Search for the cell housing the specified text and yield its [x, y] center coordinate. 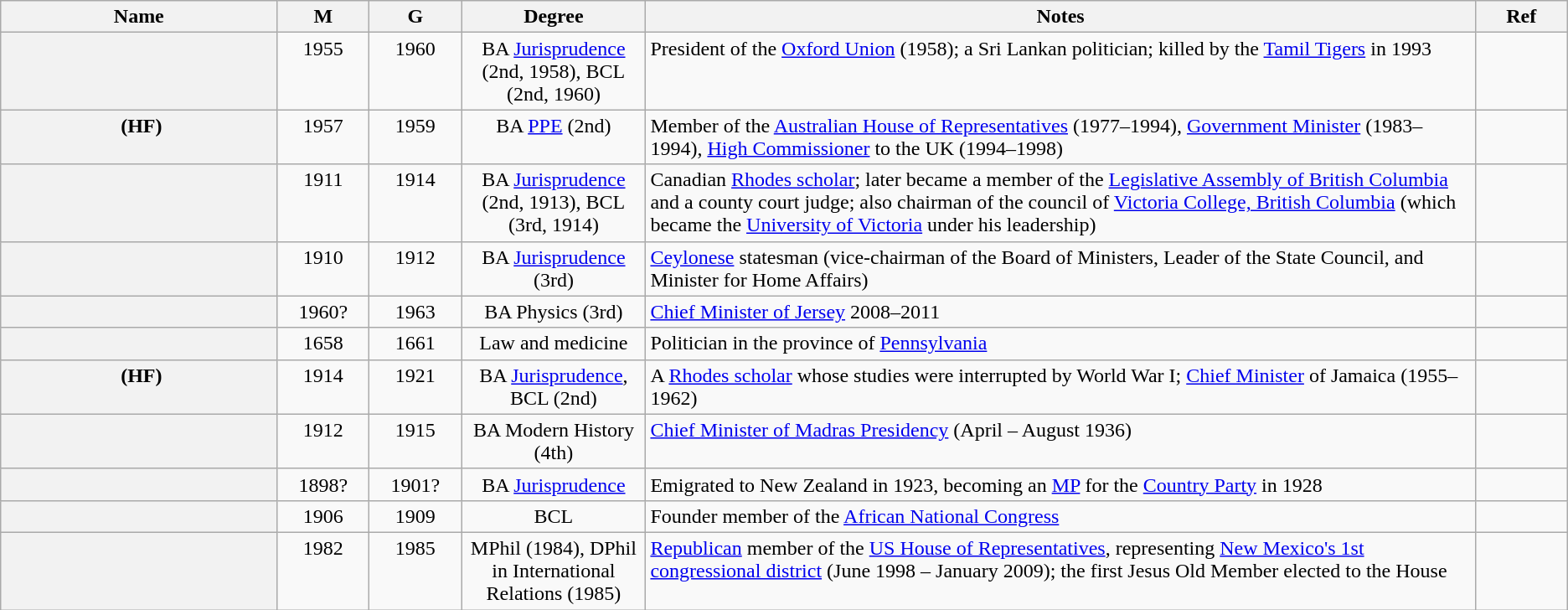
1959 [415, 137]
BA PPE (2nd) [554, 137]
Founder member of the African National Congress [1060, 516]
1955 [323, 71]
1909 [415, 516]
M [323, 17]
Name [139, 17]
1921 [415, 387]
1957 [323, 137]
BA Jurisprudence (3rd) [554, 268]
Ceylonese statesman (vice-chairman of the Board of Ministers, Leader of the State Council, and Minister for Home Affairs) [1060, 268]
MPhil (1984), DPhil in International Relations (1985) [554, 571]
1915 [415, 441]
Chief Minister of Jersey 2008–2011 [1060, 312]
Politician in the province of Pennsylvania [1060, 344]
BA Jurisprudence (2nd, 1913), BCL (3rd, 1914) [554, 203]
Member of the Australian House of Representatives (1977–1994), Government Minister (1983–1994), High Commissioner to the UK (1994–1998) [1060, 137]
BA Modern History (4th) [554, 441]
1910 [323, 268]
Notes [1060, 17]
G [415, 17]
Chief Minister of Madras Presidency (April – August 1936) [1060, 441]
A Rhodes scholar whose studies were interrupted by World War I; Chief Minister of Jamaica (1955–1962) [1060, 387]
1906 [323, 516]
1960 [415, 71]
Emigrated to New Zealand in 1923, becoming an MP for the Country Party in 1928 [1060, 484]
1985 [415, 571]
1901? [415, 484]
President of the Oxford Union (1958); a Sri Lankan politician; killed by the Tamil Tigers in 1993 [1060, 71]
BCL [554, 516]
1658 [323, 344]
BA Physics (3rd) [554, 312]
BA Jurisprudence [554, 484]
1982 [323, 571]
1661 [415, 344]
1911 [323, 203]
1960? [323, 312]
BA Jurisprudence (2nd, 1958), BCL (2nd, 1960) [554, 71]
Law and medicine [554, 344]
1898? [323, 484]
BA Jurisprudence, BCL (2nd) [554, 387]
1963 [415, 312]
Degree [554, 17]
Ref [1521, 17]
